Return (x, y) of the center of cell containing provided text 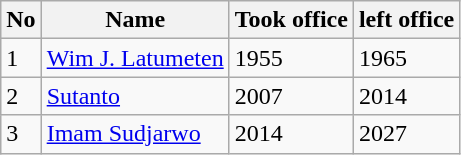
2027 (406, 134)
1955 (291, 58)
No (21, 20)
2 (21, 96)
Imam Sudjarwo (135, 134)
2007 (291, 96)
Name (135, 20)
left office (406, 20)
3 (21, 134)
Sutanto (135, 96)
1 (21, 58)
1965 (406, 58)
Took office (291, 20)
Wim J. Latumeten (135, 58)
